Output the [x, y] coordinate of the center of the cell containing the given text.  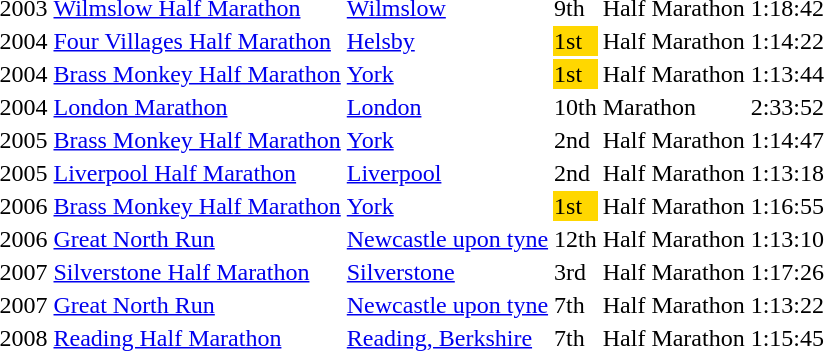
Silverstone [447, 272]
Silverstone Half Marathon [197, 272]
Helsby [447, 41]
3rd [576, 272]
Marathon [674, 107]
Liverpool [447, 173]
10th [576, 107]
12th [576, 239]
7th [576, 305]
London Marathon [197, 107]
Four Villages Half Marathon [197, 41]
London [447, 107]
Liverpool Half Marathon [197, 173]
